Return [X, Y] of the center of cell containing provided text 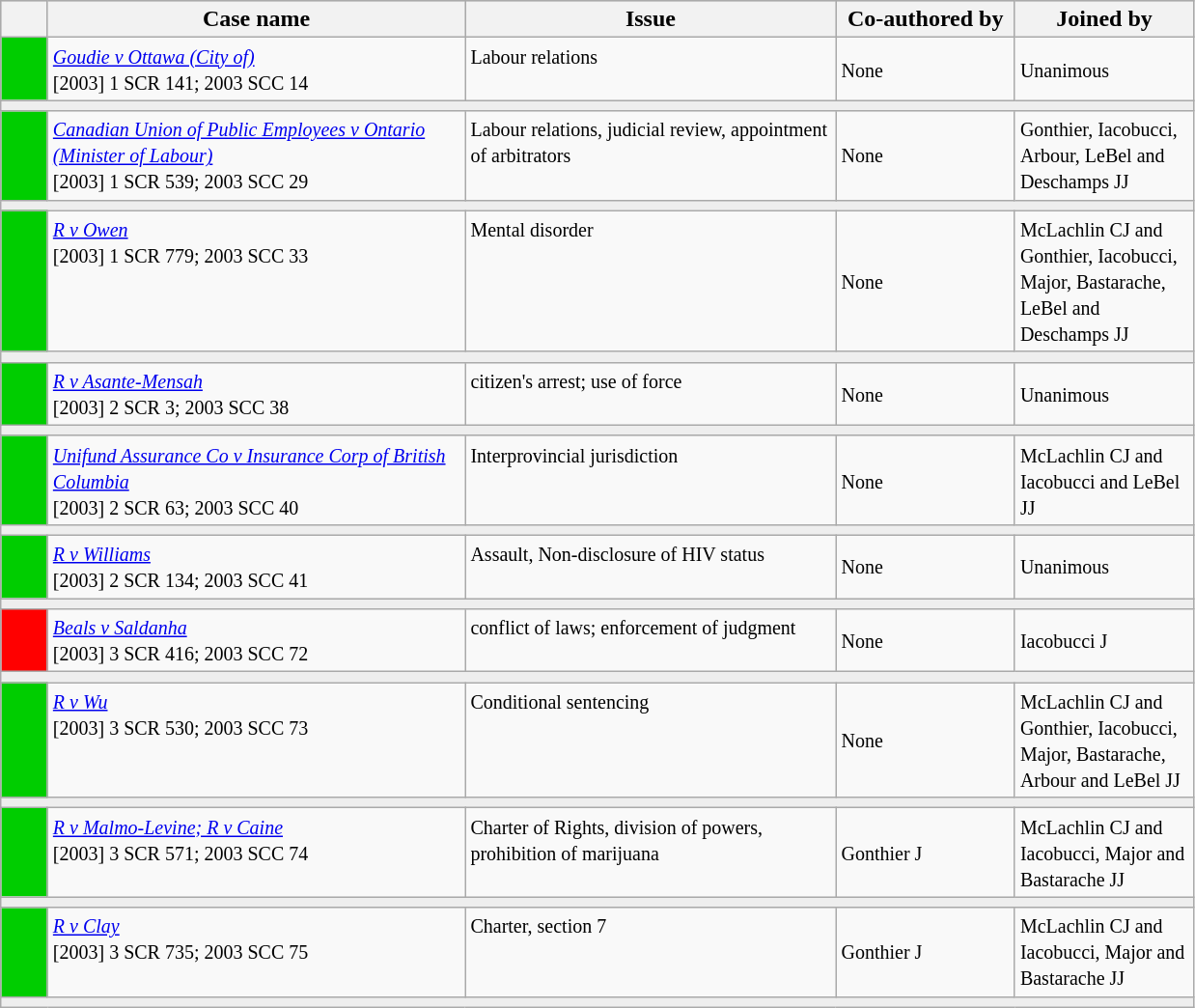
Assault, Non‑disclosure of HIV status [651, 566]
Charter, section 7 [651, 952]
R v Clay [2003] 3 SCR 735; 2003 SCC 75 [257, 952]
R v Williams [2003] 2 SCR 134; 2003 SCC 41 [257, 566]
Goudie v Ottawa (City of) [2003] 1 SCR 141; 2003 SCC 14 [257, 70]
conflict of laws; enforcement of judgment [651, 641]
Mental disorder [651, 281]
Iacobucci J [1104, 641]
Gonthier, Iacobucci, Arbour, LeBel and Deschamps JJ [1104, 155]
Charter of Rights, division of powers, prohibition of marijuana [651, 853]
Conditional sentencing [651, 740]
Canadian Union of Public Employees v Ontario (Minister of Labour) [2003] 1 SCR 539; 2003 SCC 29 [257, 155]
Case name [257, 19]
McLachlin CJ and Gonthier, Iacobucci, Major, Bastarache, Arbour and LeBel JJ [1104, 740]
Issue [651, 19]
McLachlin CJ and Gonthier, Iacobucci, Major, Bastarache, LeBel and Deschamps JJ [1104, 281]
citizen's arrest; use of force [651, 394]
Joined by [1104, 19]
R v Malmo-Levine; R v Caine [2003] 3 SCR 571; 2003 SCC 74 [257, 853]
Beals v Saldanha [2003] 3 SCR 416; 2003 SCC 72 [257, 641]
Unifund Assurance Co v Insurance Corp of British Columbia [2003] 2 SCR 63; 2003 SCC 40 [257, 480]
McLachlin CJ and Iacobucci and LeBel JJ [1104, 480]
Co-authored by [925, 19]
R v Asante-Mensah [2003] 2 SCR 3; 2003 SCC 38 [257, 394]
Interprovincial jurisdiction [651, 480]
Labour relations, judicial review, appointment of arbitrators [651, 155]
R v Owen [2003] 1 SCR 779; 2003 SCC 33 [257, 281]
R v Wu [2003] 3 SCR 530; 2003 SCC 73 [257, 740]
Labour relations [651, 70]
